Find where the given text appears and provide that cell's center as (x, y) coordinate. 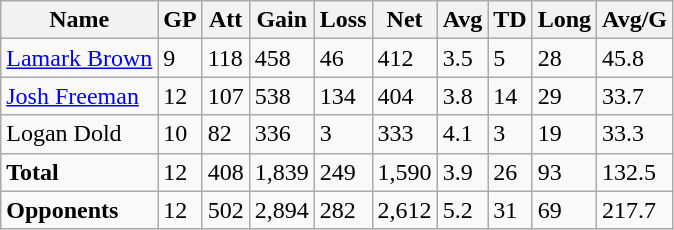
2,612 (404, 210)
69 (564, 210)
217.7 (635, 210)
2,894 (282, 210)
93 (564, 172)
TD (510, 20)
33.7 (635, 96)
10 (180, 134)
333 (404, 134)
19 (564, 134)
412 (404, 58)
1,590 (404, 172)
29 (564, 96)
14 (510, 96)
107 (226, 96)
1,839 (282, 172)
3.5 (462, 58)
3.9 (462, 172)
Gain (282, 20)
134 (343, 96)
Att (226, 20)
28 (564, 58)
Opponents (80, 210)
45.8 (635, 58)
3.8 (462, 96)
538 (282, 96)
Total (80, 172)
Name (80, 20)
31 (510, 210)
132.5 (635, 172)
33.3 (635, 134)
GP (180, 20)
408 (226, 172)
458 (282, 58)
Long (564, 20)
Avg/G (635, 20)
Logan Dold (80, 134)
4.1 (462, 134)
46 (343, 58)
336 (282, 134)
Net (404, 20)
118 (226, 58)
Josh Freeman (80, 96)
404 (404, 96)
5 (510, 58)
82 (226, 134)
26 (510, 172)
Loss (343, 20)
Lamark Brown (80, 58)
282 (343, 210)
5.2 (462, 210)
9 (180, 58)
249 (343, 172)
Avg (462, 20)
502 (226, 210)
